Detect which cell encompasses the target text, then output its (X, Y) center coordinate. 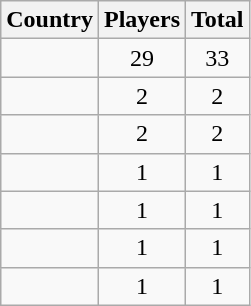
Total (218, 20)
33 (218, 58)
29 (142, 58)
Players (142, 20)
Country (50, 20)
